Determine the (x, y) coordinate at the center of the cell enclosing the given text.  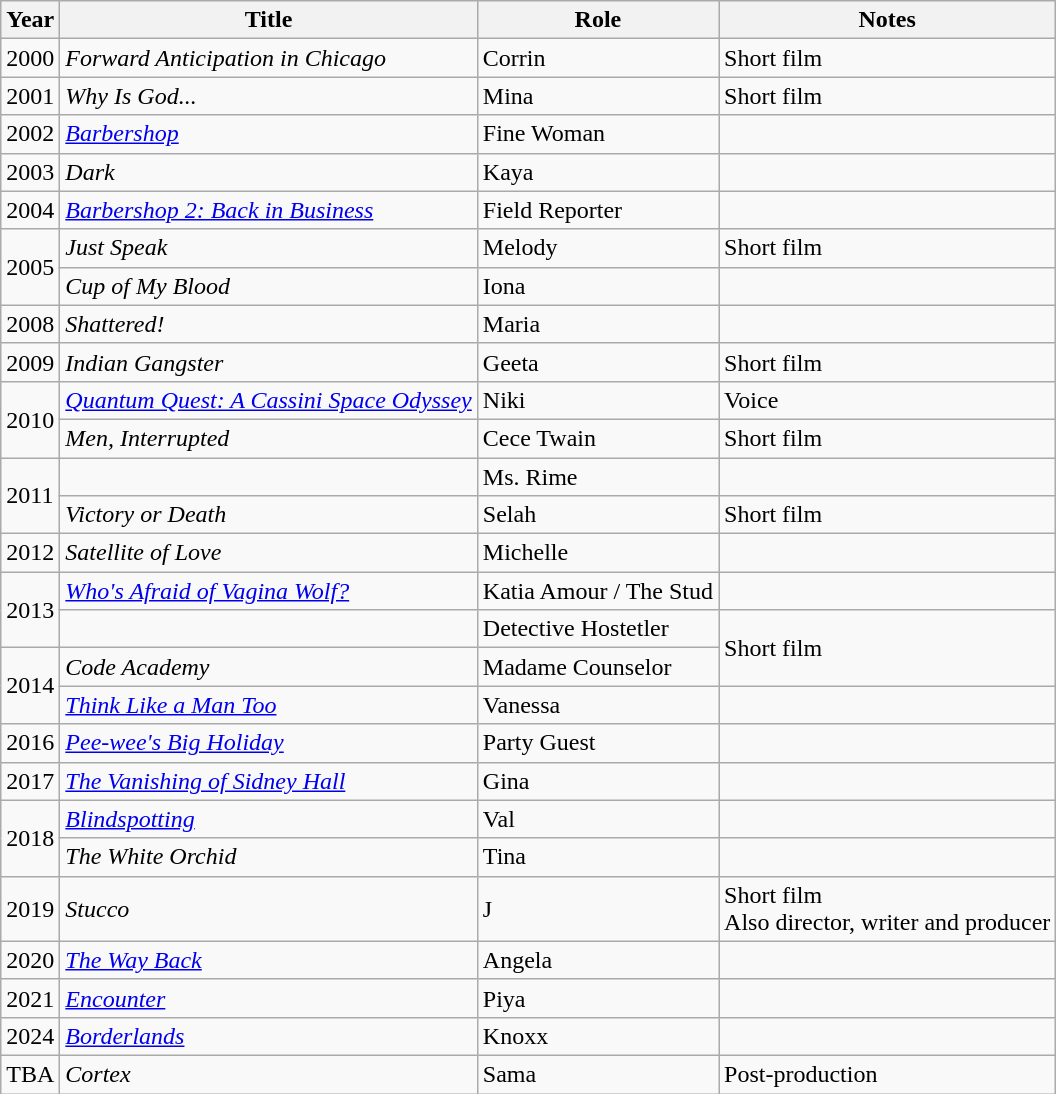
Year (30, 20)
Short filmAlso director, writer and producer (888, 908)
Kaya (598, 172)
Forward Anticipation in Chicago (268, 58)
Niki (598, 400)
Satellite of Love (268, 553)
Sama (598, 1074)
Gina (598, 781)
Corrin (598, 58)
The White Orchid (268, 857)
2004 (30, 210)
Angela (598, 960)
2010 (30, 419)
Vanessa (598, 705)
Melody (598, 248)
Quantum Quest: A Cassini Space Odyssey (268, 400)
2019 (30, 908)
Barbershop 2: Back in Business (268, 210)
2003 (30, 172)
Men, Interrupted (268, 438)
Title (268, 20)
Maria (598, 324)
Think Like a Man Too (268, 705)
2005 (30, 267)
Fine Woman (598, 134)
The Vanishing of Sidney Hall (268, 781)
J (598, 908)
Field Reporter (598, 210)
Madame Counselor (598, 667)
Encounter (268, 998)
Party Guest (598, 743)
2008 (30, 324)
2014 (30, 686)
2011 (30, 496)
Katia Amour / The Stud (598, 591)
Blindspotting (268, 819)
Tina (598, 857)
Cortex (268, 1074)
Knoxx (598, 1036)
Indian Gangster (268, 362)
2018 (30, 838)
Notes (888, 20)
Iona (598, 286)
Cup of My Blood (268, 286)
Stucco (268, 908)
2017 (30, 781)
2024 (30, 1036)
Selah (598, 515)
2001 (30, 96)
2009 (30, 362)
Why Is God... (268, 96)
2013 (30, 610)
The Way Back (268, 960)
Post-production (888, 1074)
Victory or Death (268, 515)
Michelle (598, 553)
2016 (30, 743)
Ms. Rime (598, 477)
Barbershop (268, 134)
Pee-wee's Big Holiday (268, 743)
2012 (30, 553)
2020 (30, 960)
Borderlands (268, 1036)
TBA (30, 1074)
Voice (888, 400)
Mina (598, 96)
2002 (30, 134)
Cece Twain (598, 438)
Role (598, 20)
Val (598, 819)
Geeta (598, 362)
Detective Hostetler (598, 629)
Piya (598, 998)
Shattered! (268, 324)
Dark (268, 172)
2000 (30, 58)
2021 (30, 998)
Who's Afraid of Vagina Wolf? (268, 591)
Code Academy (268, 667)
Just Speak (268, 248)
